Capture the cell that displays the provided text and extract its [x, y] central coordinate. 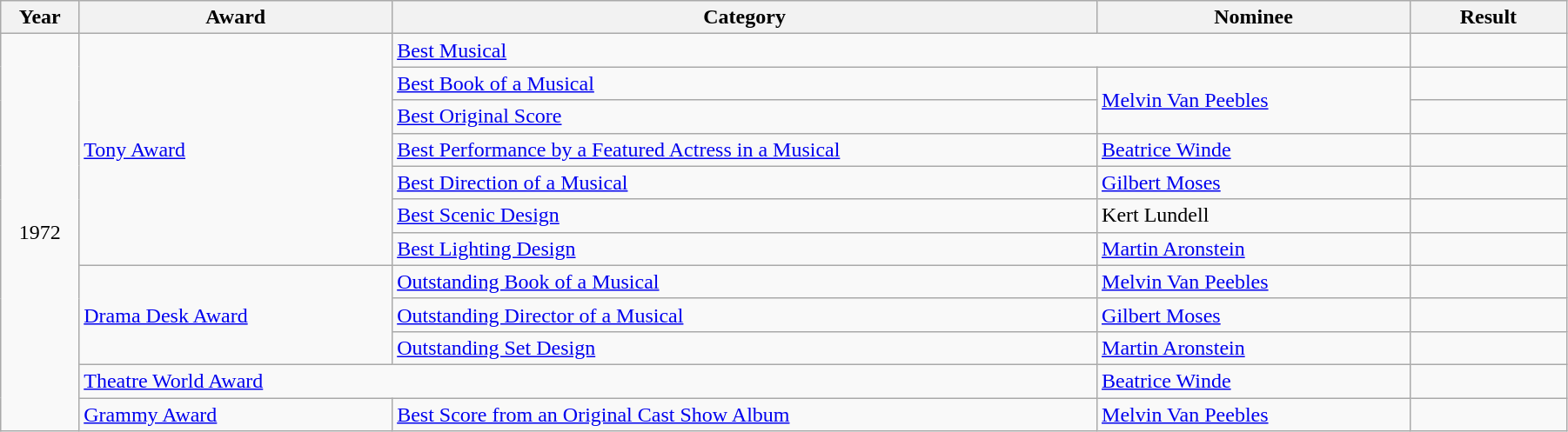
Outstanding Book of a Musical [745, 282]
Best Book of a Musical [745, 83]
Kert Lundell [1254, 216]
Grammy Award [236, 415]
Nominee [1254, 17]
Award [236, 17]
Best Performance by a Featured Actress in a Musical [745, 150]
Tony Award [236, 150]
1972 [40, 233]
Result [1488, 17]
Category [745, 17]
Outstanding Set Design [745, 348]
Best Lighting Design [745, 249]
Outstanding Director of a Musical [745, 315]
Drama Desk Award [236, 315]
Best Musical [901, 50]
Best Scenic Design [745, 216]
Year [40, 17]
Best Score from an Original Cast Show Album [745, 415]
Best Original Score [745, 116]
Theatre World Award [588, 381]
Best Direction of a Musical [745, 183]
